Output the [X, Y] coordinate of the center of the cell containing the given text.  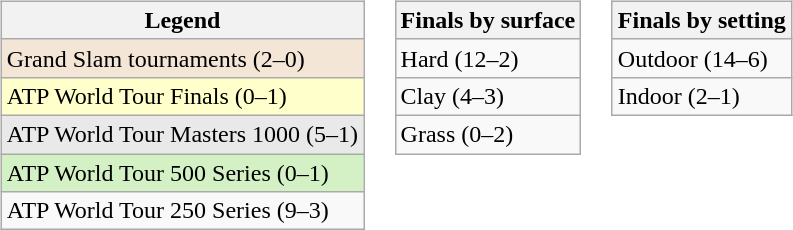
Clay (4–3) [488, 96]
Outdoor (14–6) [702, 58]
Grand Slam tournaments (2–0) [182, 58]
Hard (12–2) [488, 58]
Finals by setting [702, 20]
ATP World Tour 250 Series (9–3) [182, 211]
Indoor (2–1) [702, 96]
ATP World Tour Finals (0–1) [182, 96]
ATP World Tour 500 Series (0–1) [182, 173]
Legend [182, 20]
Finals by surface [488, 20]
ATP World Tour Masters 1000 (5–1) [182, 134]
Grass (0–2) [488, 134]
